For the text-containing cell, return its midpoint in [X, Y] coordinate format. 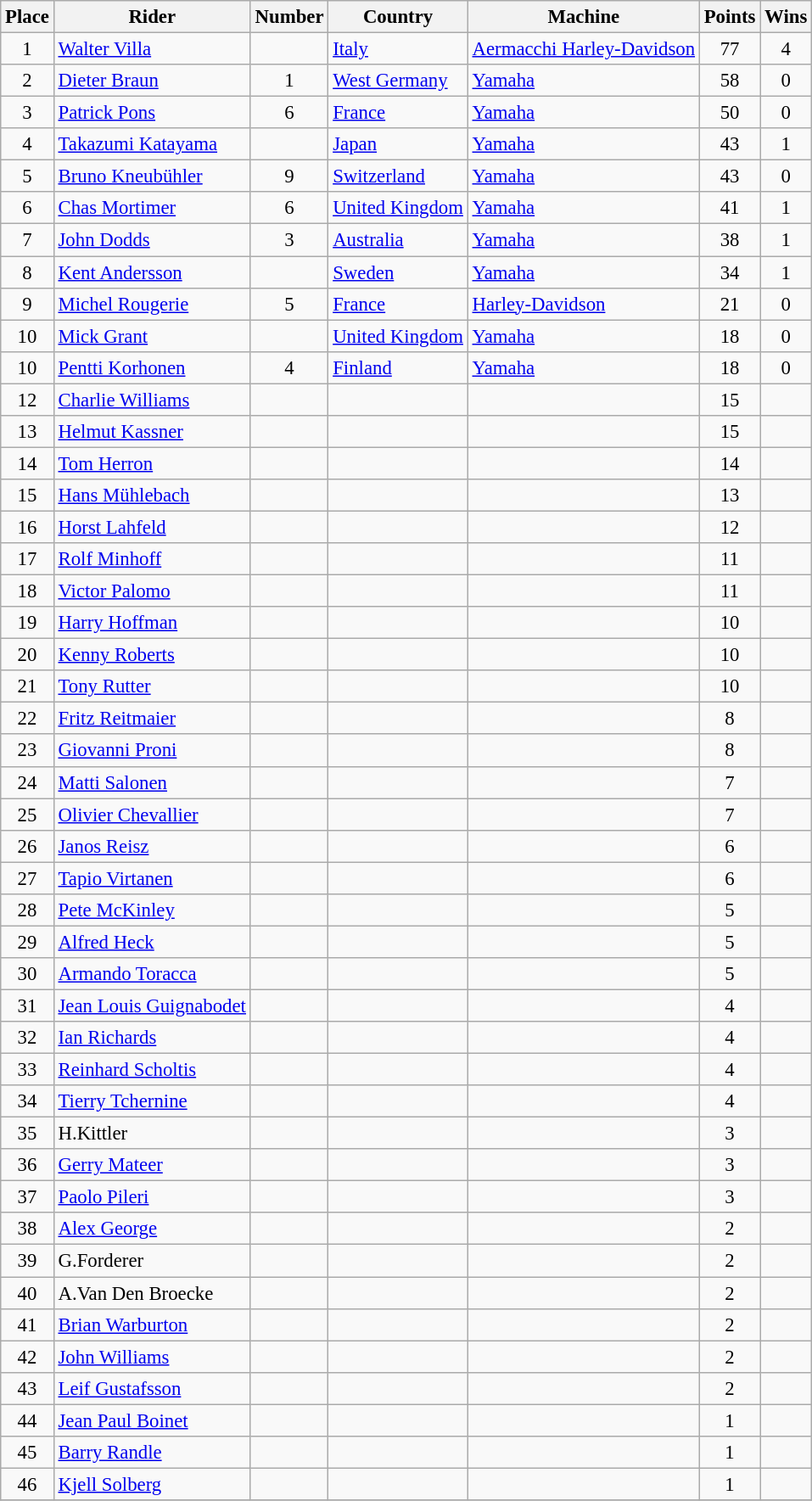
24 [27, 782]
32 [27, 1038]
36 [27, 1165]
Alex George [152, 1229]
Gerry Mateer [152, 1165]
Hans Mühlebach [152, 496]
Number [289, 17]
Alfred Heck [152, 942]
17 [27, 559]
Patrick Pons [152, 113]
29 [27, 942]
42 [27, 1357]
33 [27, 1070]
Tapio Virtanen [152, 878]
Pete McKinley [152, 910]
Kjell Solberg [152, 1484]
37 [27, 1197]
Tom Herron [152, 463]
Giovanni Proni [152, 751]
Matti Salonen [152, 782]
Pentti Korhonen [152, 367]
26 [27, 846]
16 [27, 527]
Fritz Reitmaier [152, 719]
Walter Villa [152, 49]
Charlie Williams [152, 400]
Armando Toracca [152, 974]
Leif Gustafsson [152, 1388]
28 [27, 910]
Jean Louis Guignabodet [152, 1005]
Japan [398, 144]
A.Van Den Broecke [152, 1293]
West Germany [398, 81]
58 [730, 81]
19 [27, 623]
Barry Randle [152, 1453]
Dieter Braun [152, 81]
44 [27, 1420]
77 [730, 49]
Janos Reisz [152, 846]
Sweden [398, 272]
27 [27, 878]
Paolo Pileri [152, 1197]
Kent Andersson [152, 272]
20 [27, 655]
Country [398, 17]
Mick Grant [152, 336]
22 [27, 719]
Jean Paul Boinet [152, 1420]
45 [27, 1453]
50 [730, 113]
Chas Mortimer [152, 208]
John Williams [152, 1357]
Australia [398, 240]
Rolf Minhoff [152, 559]
Rider [152, 17]
Kenny Roberts [152, 655]
Switzerland [398, 176]
30 [27, 974]
Takazumi Katayama [152, 144]
Harry Hoffman [152, 623]
31 [27, 1005]
Place [27, 17]
H.Kittler [152, 1134]
G.Forderer [152, 1261]
25 [27, 815]
Olivier Chevallier [152, 815]
Harley-Davidson [584, 304]
Tierry Tchernine [152, 1101]
Aermacchi Harley-Davidson [584, 49]
Italy [398, 49]
Reinhard Scholtis [152, 1070]
Ian Richards [152, 1038]
Victor Palomo [152, 591]
John Dodds [152, 240]
40 [27, 1293]
Tony Rutter [152, 686]
Bruno Kneubühler [152, 176]
Brian Warburton [152, 1325]
Wins [786, 17]
Points [730, 17]
23 [27, 751]
Horst Lahfeld [152, 527]
Machine [584, 17]
Michel Rougerie [152, 304]
Finland [398, 367]
46 [27, 1484]
39 [27, 1261]
Helmut Kassner [152, 432]
35 [27, 1134]
